Search for the cell housing the specified text and yield its (X, Y) center coordinate. 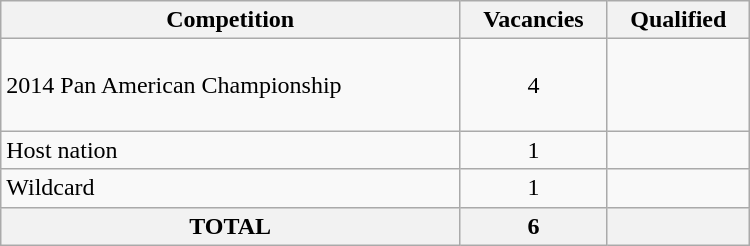
2014 Pan American Championship (230, 85)
Competition (230, 20)
6 (534, 226)
Qualified (678, 20)
Vacancies (534, 20)
Host nation (230, 150)
Wildcard (230, 188)
4 (534, 85)
TOTAL (230, 226)
